For the text-containing cell, return its midpoint in [X, Y] coordinate format. 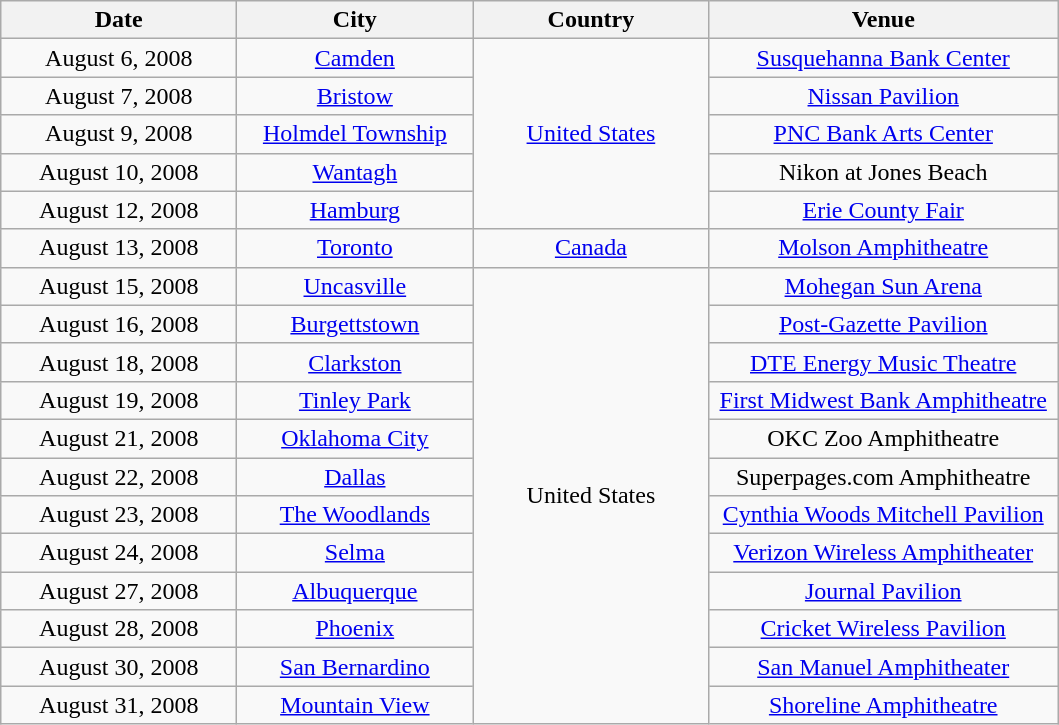
Erie County Fair [884, 210]
Wantagh [355, 172]
Cricket Wireless Pavilion [884, 629]
DTE Energy Music Theatre [884, 362]
Hamburg [355, 210]
City [355, 20]
August 10, 2008 [119, 172]
Susquehanna Bank Center [884, 58]
Mountain View [355, 705]
August 24, 2008 [119, 553]
August 31, 2008 [119, 705]
Date [119, 20]
Tinley Park [355, 400]
August 15, 2008 [119, 286]
Mohegan Sun Arena [884, 286]
The Woodlands [355, 515]
August 27, 2008 [119, 591]
Albuquerque [355, 591]
Cynthia Woods Mitchell Pavilion [884, 515]
San Bernardino [355, 667]
August 6, 2008 [119, 58]
Journal Pavilion [884, 591]
Bristow [355, 96]
Holmdel Township [355, 134]
Post-Gazette Pavilion [884, 324]
Uncasville [355, 286]
Toronto [355, 248]
August 12, 2008 [119, 210]
August 23, 2008 [119, 515]
Molson Amphitheatre [884, 248]
Superpages.com Amphitheatre [884, 477]
Verizon Wireless Amphitheater [884, 553]
August 19, 2008 [119, 400]
August 7, 2008 [119, 96]
Nikon at Jones Beach [884, 172]
August 22, 2008 [119, 477]
Phoenix [355, 629]
August 13, 2008 [119, 248]
Oklahoma City [355, 438]
First Midwest Bank Amphitheatre [884, 400]
Burgettstown [355, 324]
August 28, 2008 [119, 629]
San Manuel Amphitheater [884, 667]
Nissan Pavilion [884, 96]
August 16, 2008 [119, 324]
PNC Bank Arts Center [884, 134]
August 21, 2008 [119, 438]
Venue [884, 20]
Selma [355, 553]
Shoreline Amphitheatre [884, 705]
Country [591, 20]
August 18, 2008 [119, 362]
OKC Zoo Amphitheatre [884, 438]
August 9, 2008 [119, 134]
Canada [591, 248]
August 30, 2008 [119, 667]
Camden [355, 58]
Clarkston [355, 362]
Dallas [355, 477]
